Scan for the cell matching the given text and deliver its [X, Y] coordinate at center. 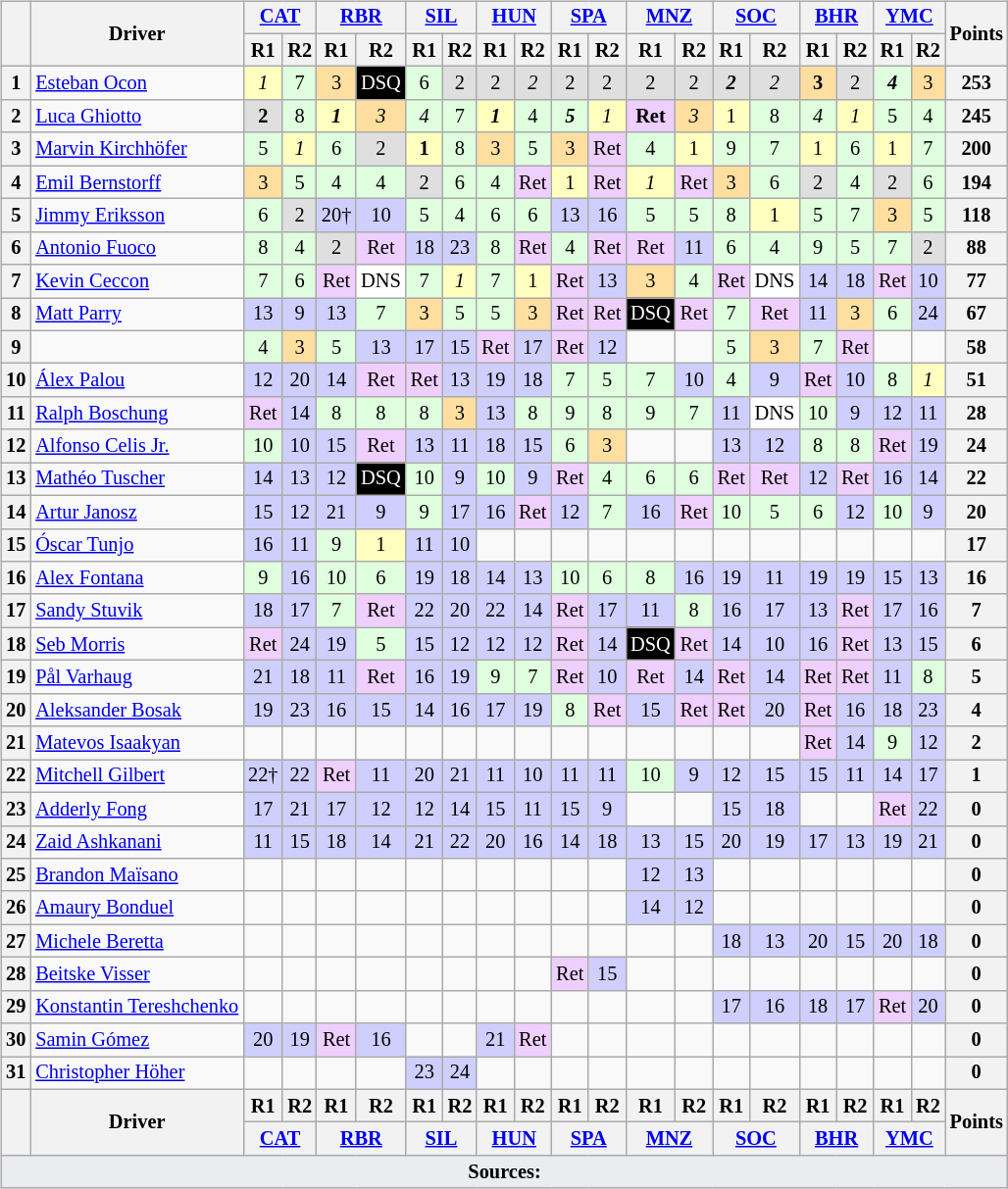
200 [977, 149]
88 [977, 248]
Óscar Tunjo [137, 545]
Samin Gómez [137, 1040]
194 [977, 182]
Matt Parry [137, 315]
Pål Varhaug [137, 677]
Brandon Maïsano [137, 875]
20† [336, 216]
Luca Ghiotto [137, 117]
Beitske Visser [137, 974]
Sandy Stuvik [137, 611]
22† [263, 776]
Zaid Ashkanani [137, 842]
Amaury Bonduel [137, 908]
Mathéo Tuscher [137, 479]
Aleksander Bosak [137, 710]
31 [16, 1073]
26 [16, 908]
77 [977, 281]
67 [977, 315]
Matevos Isaakyan [137, 743]
Marvin Kirchhöfer [137, 149]
Álex Palou [137, 380]
25 [16, 875]
Alfonso Celis Jr. [137, 446]
Antonio Fuoco [137, 248]
Jimmy Eriksson [137, 216]
Mitchell Gilbert [137, 776]
51 [977, 380]
245 [977, 117]
Michele Beretta [137, 941]
Konstantin Tereshchenko [137, 1007]
Emil Bernstorff [137, 182]
58 [977, 347]
Sources: [504, 1172]
Esteban Ocon [137, 83]
118 [977, 216]
Christopher Höher [137, 1073]
Seb Morris [137, 644]
27 [16, 941]
Kevin Ceccon [137, 281]
Artur Janosz [137, 512]
Adderly Fong [137, 809]
Alex Fontana [137, 578]
Ralph Boschung [137, 414]
30 [16, 1040]
253 [977, 83]
29 [16, 1007]
